Extract the [x, y] coordinate from the center of the cell holding the provided text.  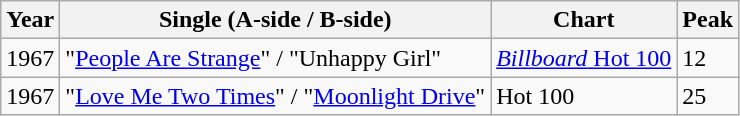
12 [708, 58]
"People Are Strange" / "Unhappy Girl" [276, 58]
Billboard Hot 100 [584, 58]
Hot 100 [584, 96]
25 [708, 96]
"Love Me Two Times" / "Moonlight Drive" [276, 96]
Year [30, 20]
Peak [708, 20]
Single (A-side / B-side) [276, 20]
Chart [584, 20]
